From the cell containing the given text, extract its center point as (X, Y) coordinate. 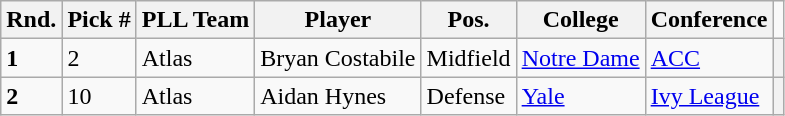
Pos. (468, 20)
10 (99, 96)
1 (32, 58)
Pick # (99, 20)
Conference (709, 20)
PLL Team (195, 20)
Notre Dame (580, 58)
Player (338, 20)
Rnd. (32, 20)
Aidan Hynes (338, 96)
Midfield (468, 58)
Defense (468, 96)
Ivy League (709, 96)
College (580, 20)
Yale (580, 96)
Bryan Costabile (338, 58)
ACC (709, 58)
